Provide the [X, Y] coordinate of the cell's center where the given text is located.  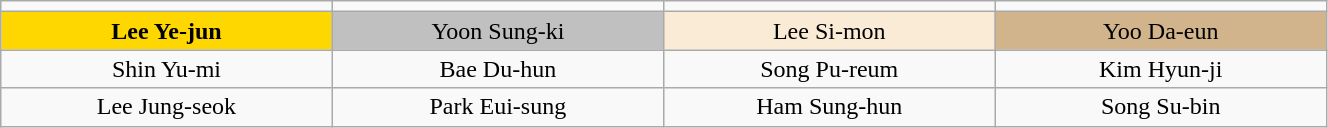
Bae Du-hun [498, 69]
Ham Sung-hun [830, 107]
Yoo Da-eun [1160, 31]
Song Su-bin [1160, 107]
Song Pu-reum [830, 69]
Lee Si-mon [830, 31]
Lee Jung-seok [166, 107]
Shin Yu-mi [166, 69]
Park Eui-sung [498, 107]
Lee Ye-jun [166, 31]
Yoon Sung-ki [498, 31]
Kim Hyun-ji [1160, 69]
